From the cell containing the given text, extract its center point as (x, y) coordinate. 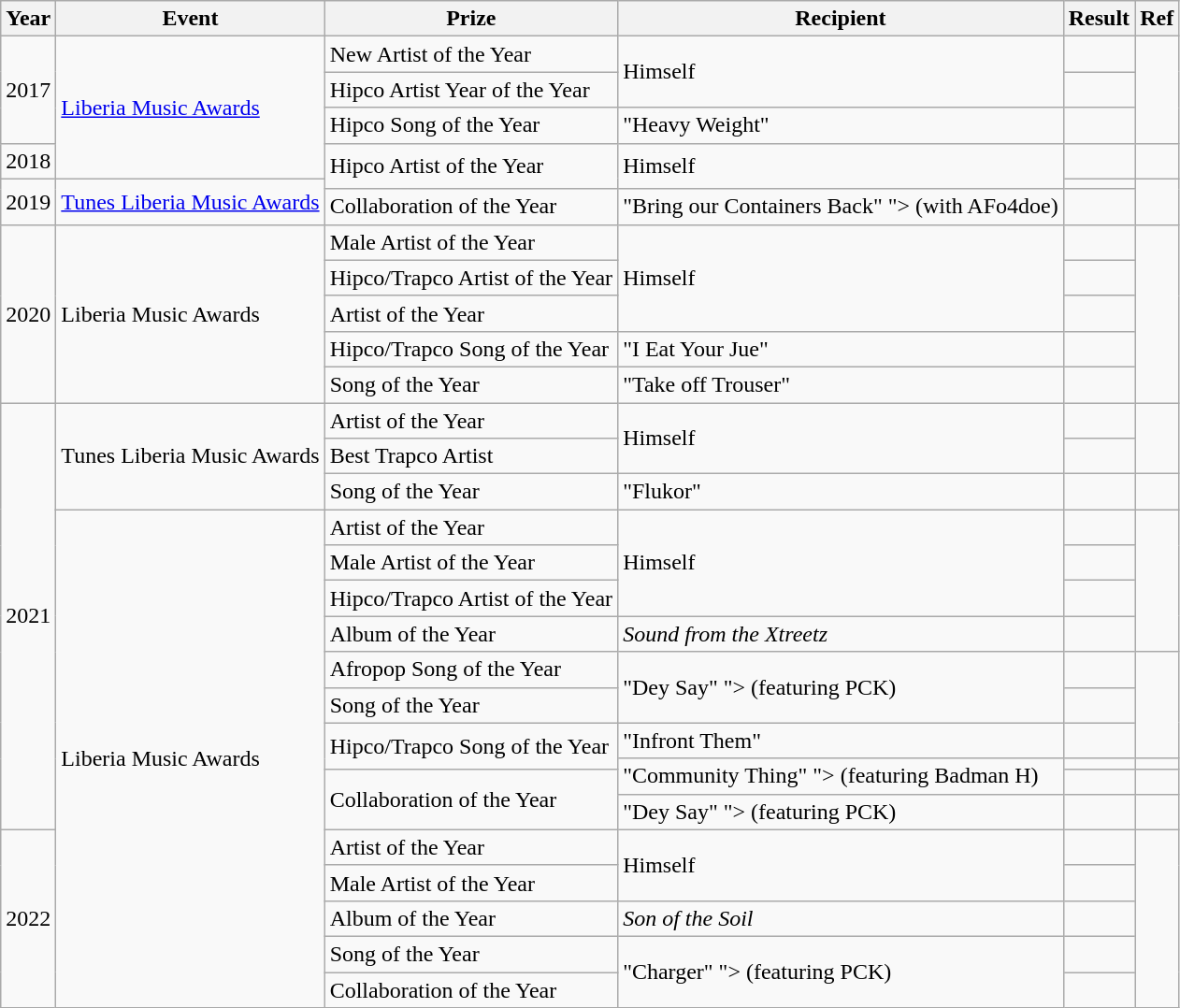
Best Trapco Artist (471, 456)
Son of the Soil (842, 918)
2018 (28, 161)
"Take off Trouser" (842, 384)
"Infront Them" (842, 741)
Afropop Song of the Year (471, 670)
Hipco Artist Year of the Year (471, 90)
Result (1099, 19)
"Charger" "> (featuring PCK) (842, 972)
Sound from the Xtreetz (842, 634)
Prize (471, 19)
Hipco Artist of the Year (471, 166)
Ref (1158, 19)
Hipco Song of the Year (471, 125)
Year (28, 19)
2022 (28, 918)
2021 (28, 615)
"Community Thing" "> (featuring Badman H) (842, 776)
"Bring our Containers Back" "> (with AFo4doe) (842, 207)
2019 (28, 202)
"Flukor" (842, 492)
"Heavy Weight" (842, 125)
Event (191, 19)
2020 (28, 313)
New Artist of the Year (471, 54)
Recipient (842, 19)
"I Eat Your Jue" (842, 349)
2017 (28, 90)
